Capture the cell that displays the provided text and extract its [X, Y] central coordinate. 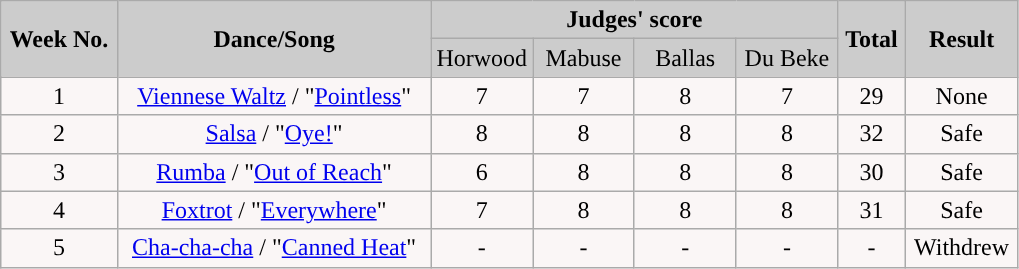
Dance/Song [274, 39]
3 [60, 172]
Viennese Waltz / "Pointless" [274, 96]
32 [872, 134]
30 [872, 172]
Mabuse [584, 58]
2 [60, 134]
Du Beke [787, 58]
Foxtrot / "Everywhere" [274, 210]
Salsa / "Oye!" [274, 134]
5 [60, 248]
4 [60, 210]
1 [60, 96]
Week No. [60, 39]
31 [872, 210]
29 [872, 96]
Withdrew [962, 248]
Judges' score [634, 20]
Result [962, 39]
Cha-cha-cha / "Canned Heat" [274, 248]
Horwood [482, 58]
None [962, 96]
6 [482, 172]
Ballas [685, 58]
Total [872, 39]
Rumba / "Out of Reach" [274, 172]
